Identify which cell holds the provided text, then report its (x, y) central coordinate. 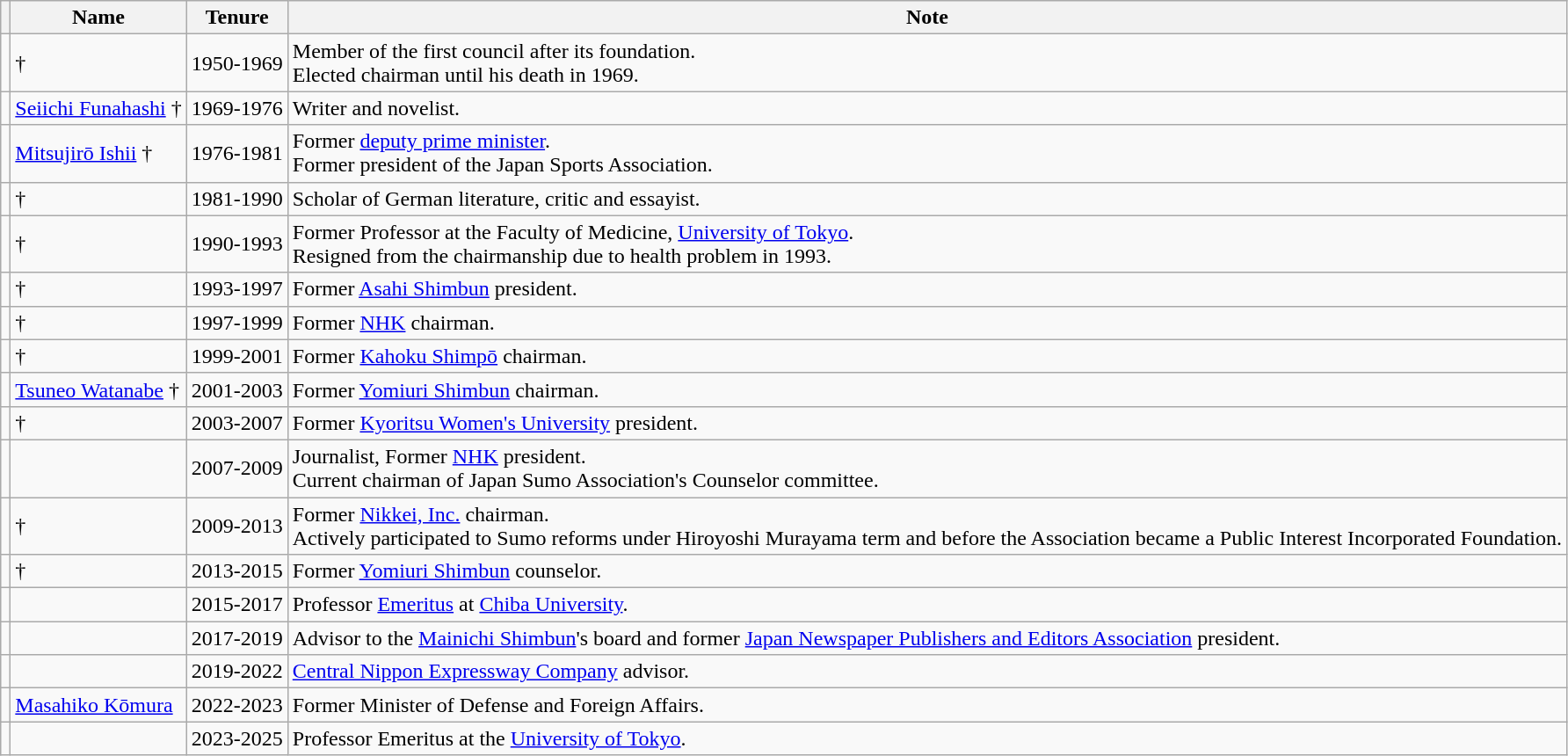
1993-1997 (237, 289)
2007-2009 (237, 468)
1969-1976 (237, 108)
Mitsujirō Ishii † (98, 153)
Former Kyoritsu Women's University president. (926, 423)
Masahiko Kōmura (98, 705)
Former Minister of Defense and Foreign Affairs. (926, 705)
Scholar of German literature, critic and essayist. (926, 199)
2022-2023 (237, 705)
Writer and novelist. (926, 108)
Former Yomiuri Shimbun chairman. (926, 389)
2013-2015 (237, 571)
Seiichi Funahashi † (98, 108)
2003-2007 (237, 423)
Note (926, 18)
1999-2001 (237, 356)
Professor Emeritus at Chiba University. (926, 605)
2015-2017 (237, 605)
Former Yomiuri Shimbun counselor. (926, 571)
Tsuneo Watanabe † (98, 389)
1990-1993 (237, 244)
2023-2025 (237, 738)
1997-1999 (237, 323)
Former Kahoku Shimpō chairman. (926, 356)
Former NHK chairman. (926, 323)
2009-2013 (237, 526)
2001-2003 (237, 389)
1950-1969 (237, 63)
2017-2019 (237, 638)
Advisor to the Mainichi Shimbun's board and former Japan Newspaper Publishers and Editors Association president. (926, 638)
Former Professor at the Faculty of Medicine, University of Tokyo.Resigned from the chairmanship due to health problem in 1993. (926, 244)
Central Nippon Expressway Company advisor. (926, 672)
1976-1981 (237, 153)
Member of the first council after its foundation.Elected chairman until his death in 1969. (926, 63)
2019-2022 (237, 672)
1981-1990 (237, 199)
Former deputy prime minister.Former president of the Japan Sports Association. (926, 153)
Journalist, Former NHK president.Current chairman of Japan Sumo Association's Counselor committee. (926, 468)
Tenure (237, 18)
Name (98, 18)
Professor Emeritus at the University of Tokyo. (926, 738)
Former Asahi Shimbun president. (926, 289)
